Identify which cell holds the provided text, then report its (x, y) central coordinate. 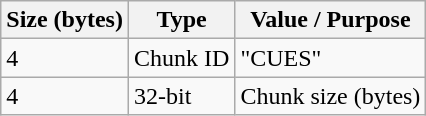
Chunk ID (181, 58)
"CUES" (330, 58)
Chunk size (bytes) (330, 96)
32-bit (181, 96)
Value / Purpose (330, 20)
Type (181, 20)
Size (bytes) (65, 20)
